Return [x, y] of the center of cell containing provided text 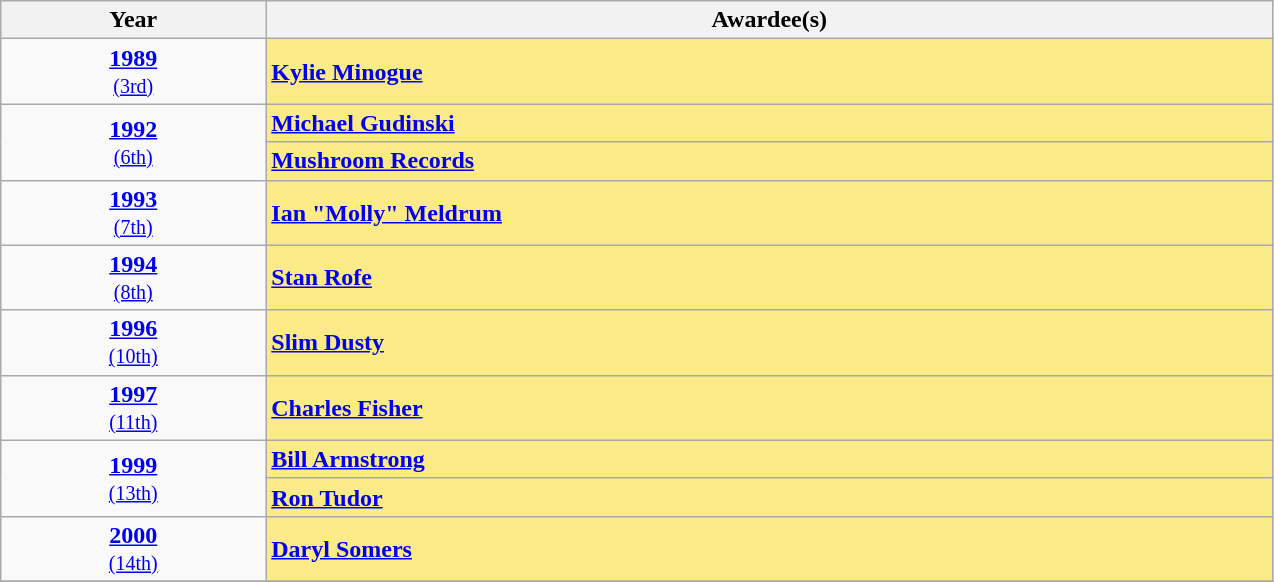
Bill Armstrong [770, 459]
Slim Dusty [770, 342]
1994(8th) [134, 278]
1989(3rd) [134, 72]
Ian "Molly" Meldrum [770, 212]
Awardee(s) [770, 20]
2000(14th) [134, 548]
Michael Gudinski [770, 123]
Year [134, 20]
Kylie Minogue [770, 72]
Stan Rofe [770, 278]
1993(7th) [134, 212]
1996(10th) [134, 342]
Daryl Somers [770, 548]
Ron Tudor [770, 497]
Charles Fisher [770, 408]
Mushroom Records [770, 161]
1992(6th) [134, 142]
1997(11th) [134, 408]
1999(13th) [134, 478]
